Return (X, Y) of the center of cell containing provided text 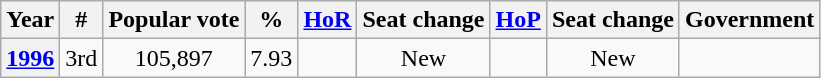
7.93 (272, 58)
HoR (328, 20)
% (272, 20)
105,897 (174, 58)
Government (749, 20)
HoP (518, 20)
Popular vote (174, 20)
Year (30, 20)
# (82, 20)
3rd (82, 58)
1996 (30, 58)
